From the cell containing the given text, extract its center point as [x, y] coordinate. 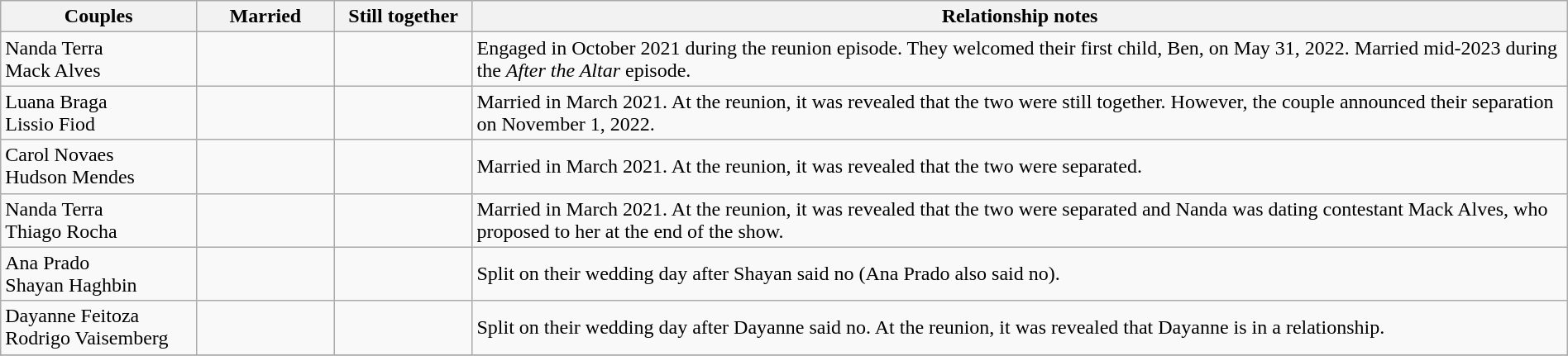
Nanda TerraThiago Rocha [99, 220]
Still together [404, 17]
Luana BragaLissio Fiod [99, 112]
Married [266, 17]
Split on their wedding day after Shayan said no (Ana Prado also said no). [1020, 274]
Ana PradoShayan Haghbin [99, 274]
Nanda TerraMack Alves [99, 59]
Relationship notes [1020, 17]
Married in March 2021. At the reunion, it was revealed that the two were separated. [1020, 167]
Dayanne FeitozaRodrigo Vaisemberg [99, 327]
Carol NovaesHudson Mendes [99, 167]
Split on their wedding day after Dayanne said no. At the reunion, it was revealed that Dayanne is in a relationship. [1020, 327]
Couples [99, 17]
